Pinpoint the cell where the given text exists, returning its (x, y) midpoint coordinate. 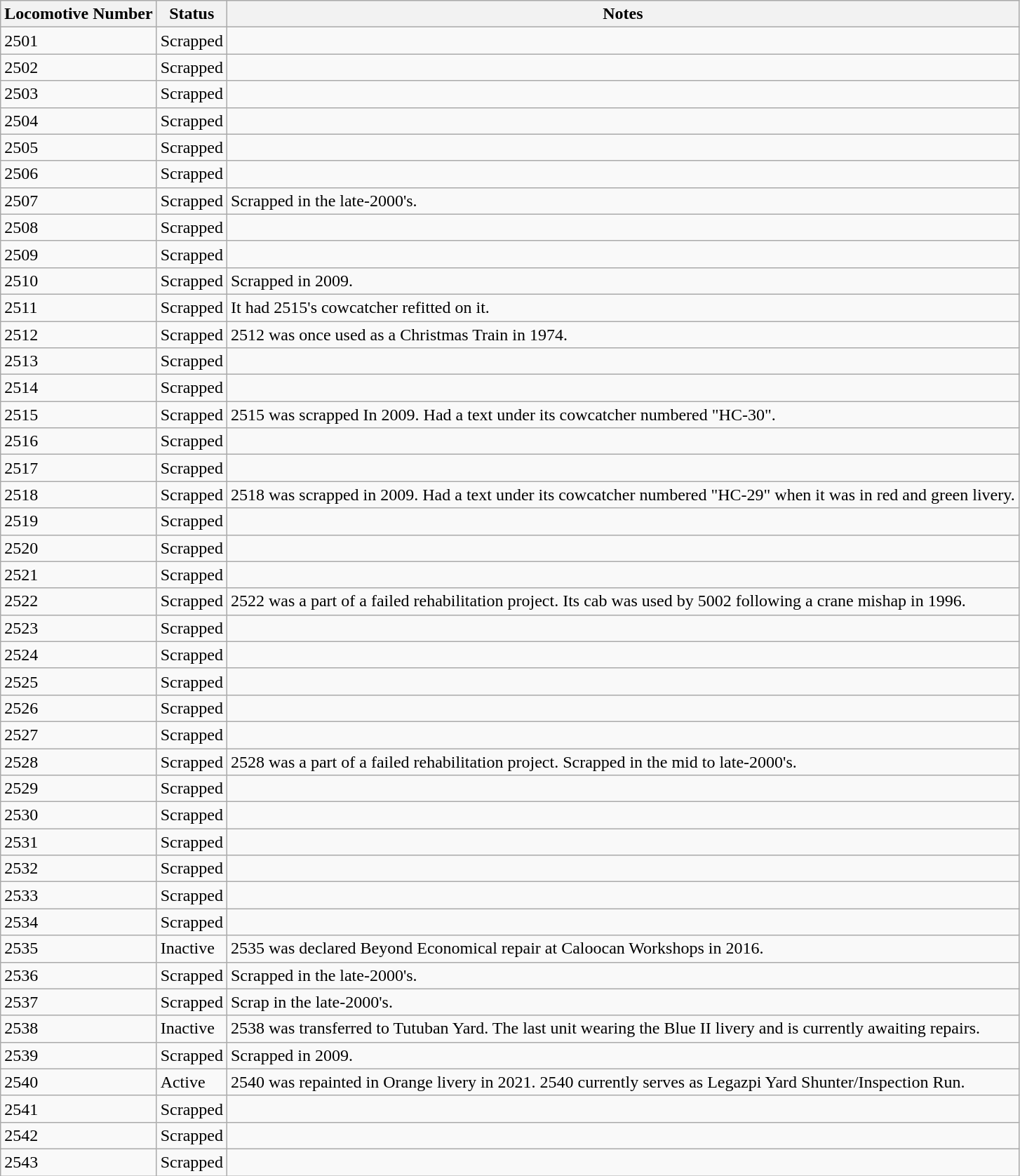
2503 (79, 94)
2540 (79, 1082)
2512 was once used as a Christmas Train in 1974. (623, 335)
2530 (79, 815)
2524 (79, 655)
Notes (623, 14)
2537 (79, 1002)
2522 (79, 601)
2535 (79, 949)
2534 (79, 922)
2523 (79, 628)
2527 (79, 735)
2509 (79, 254)
2526 (79, 708)
2510 (79, 281)
2514 (79, 388)
Active (192, 1082)
2515 was scrapped In 2009. Had a text under its cowcatcher numbered "HC-30". (623, 415)
2536 (79, 975)
2518 (79, 495)
2507 (79, 201)
Locomotive Number (79, 14)
2539 (79, 1055)
2535 was declared Beyond Economical repair at Caloocan Workshops in 2016. (623, 949)
2513 (79, 361)
2511 (79, 307)
2531 (79, 842)
2508 (79, 227)
2518 was scrapped in 2009. Had a text under its cowcatcher numbered "HC-29" when it was in red and green livery. (623, 495)
2533 (79, 895)
2528 was a part of a failed rehabilitation project. Scrapped in the mid to late-2000's. (623, 761)
2541 (79, 1109)
2538 was transferred to Tutuban Yard. The last unit wearing the Blue II livery and is currently awaiting repairs. (623, 1029)
2504 (79, 121)
2525 (79, 681)
2538 (79, 1029)
2517 (79, 468)
2515 (79, 415)
Status (192, 14)
2512 (79, 335)
Scrap in the late-2000's. (623, 1002)
2528 (79, 761)
2506 (79, 174)
2532 (79, 869)
2519 (79, 521)
2502 (79, 67)
2505 (79, 147)
2522 was a part of a failed rehabilitation project. Its cab was used by 5002 following a crane mishap in 1996. (623, 601)
2542 (79, 1135)
2521 (79, 575)
2501 (79, 41)
It had 2515's cowcatcher refitted on it. (623, 307)
2540 was repainted in Orange livery in 2021. 2540 currently serves as Legazpi Yard Shunter/Inspection Run. (623, 1082)
2520 (79, 548)
2529 (79, 789)
2516 (79, 441)
2543 (79, 1162)
